Detect which cell encompasses the target text, then output its [x, y] center coordinate. 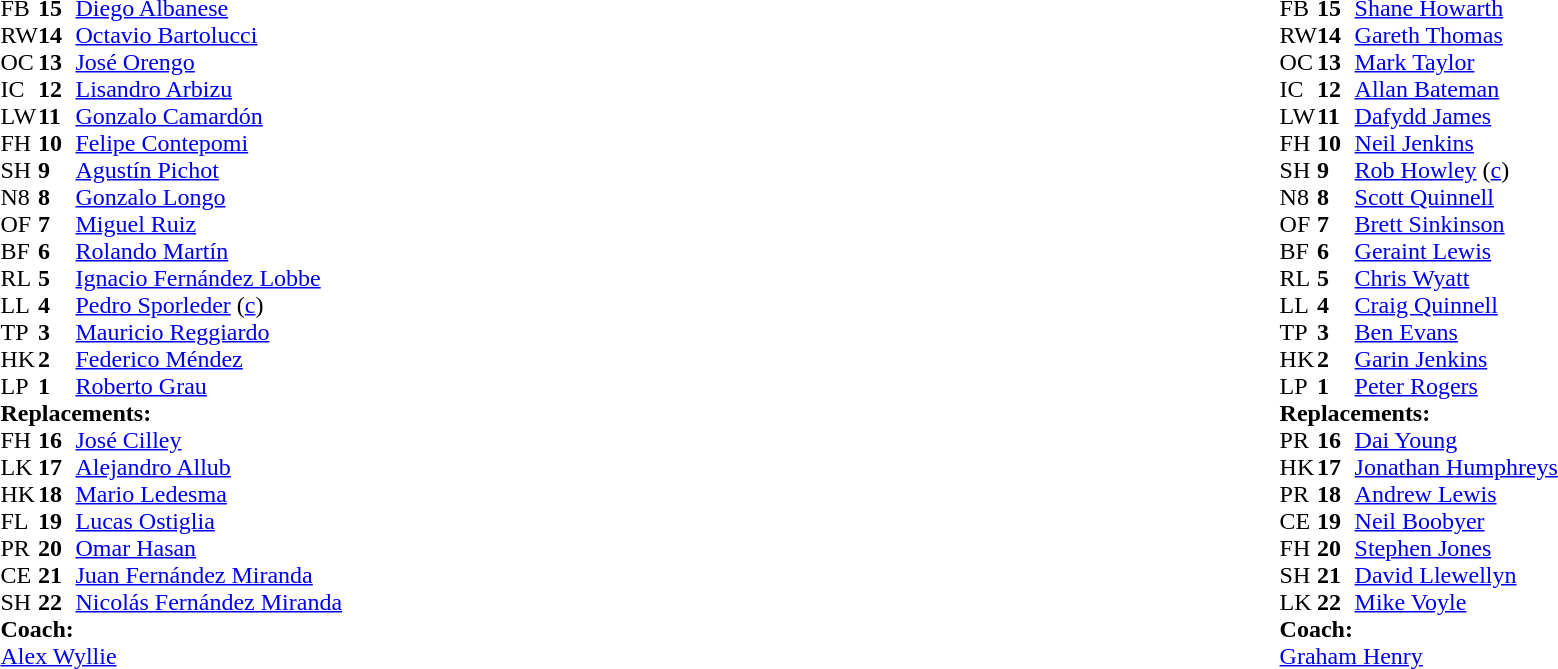
Mike Voyle [1456, 602]
Gonzalo Longo [210, 198]
Alejandro Allub [210, 468]
Lisandro Arbizu [210, 90]
Roberto Grau [210, 386]
Stephen Jones [1456, 548]
Mauricio Reggiardo [210, 332]
Peter Rogers [1456, 386]
Allan Bateman [1456, 90]
Gonzalo Camardón [210, 116]
Mario Ledesma [210, 494]
Lucas Ostiglia [210, 522]
Ignacio Fernández Lobbe [210, 278]
Omar Hasan [210, 548]
Rolando Martín [210, 252]
Federico Méndez [210, 360]
Andrew Lewis [1456, 494]
Agustín Pichot [210, 170]
Miguel Ruiz [210, 224]
Brett Sinkinson [1456, 224]
Nicolás Fernández Miranda [210, 602]
Rob Howley (c) [1456, 170]
José Cilley [210, 440]
Geraint Lewis [1456, 252]
Dafydd James [1456, 116]
Craig Quinnell [1456, 306]
Chris Wyatt [1456, 278]
Pedro Sporleder (c) [210, 306]
Jonathan Humphreys [1456, 468]
Mark Taylor [1456, 62]
Dai Young [1456, 440]
David Llewellyn [1456, 576]
FL [19, 522]
Felipe Contepomi [210, 144]
Neil Boobyer [1456, 522]
Garin Jenkins [1456, 360]
Ben Evans [1456, 332]
Graham Henry [1419, 656]
Octavio Bartolucci [210, 36]
José Orengo [210, 62]
Scott Quinnell [1456, 198]
Neil Jenkins [1456, 144]
Juan Fernández Miranda [210, 576]
Gareth Thomas [1456, 36]
Alex Wyllie [171, 656]
